Extract the (X, Y) coordinate from the center of the cell holding the provided text.  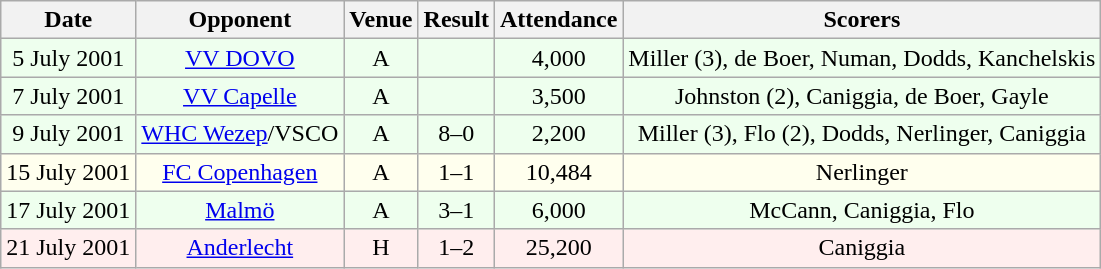
4,000 (558, 58)
Miller (3), Flo (2), Dodds, Nerlinger, Caniggia (862, 134)
7 July 2001 (68, 96)
Nerlinger (862, 172)
10,484 (558, 172)
5 July 2001 (68, 58)
Caniggia (862, 248)
Opponent (240, 20)
McCann, Caniggia, Flo (862, 210)
25,200 (558, 248)
Malmö (240, 210)
WHC Wezep/VSCO (240, 134)
1–1 (456, 172)
Attendance (558, 20)
3,500 (558, 96)
6,000 (558, 210)
3–1 (456, 210)
17 July 2001 (68, 210)
H (381, 248)
VV Capelle (240, 96)
Miller (3), de Boer, Numan, Dodds, Kanchelskis (862, 58)
Johnston (2), Caniggia, de Boer, Gayle (862, 96)
Scorers (862, 20)
Result (456, 20)
15 July 2001 (68, 172)
FC Copenhagen (240, 172)
Date (68, 20)
2,200 (558, 134)
Anderlecht (240, 248)
1–2 (456, 248)
8–0 (456, 134)
9 July 2001 (68, 134)
VV DOVO (240, 58)
Venue (381, 20)
21 July 2001 (68, 248)
